Identify which cell holds the provided text, then report its (x, y) central coordinate. 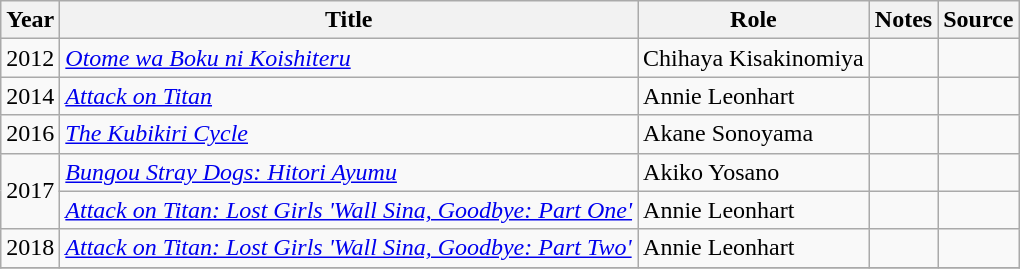
Otome wa Boku ni Koishiteru (349, 58)
Akane Sonoyama (754, 134)
Akiko Yosano (754, 172)
Attack on Titan: Lost Girls 'Wall Sina, Goodbye: Part One' (349, 210)
Chihaya Kisakinomiya (754, 58)
2014 (30, 96)
Bungou Stray Dogs: Hitori Ayumu (349, 172)
The Kubikiri Cycle (349, 134)
2018 (30, 248)
2016 (30, 134)
2017 (30, 191)
2012 (30, 58)
Role (754, 20)
Title (349, 20)
Attack on Titan: Lost Girls 'Wall Sina, Goodbye: Part Two' (349, 248)
Source (978, 20)
Attack on Titan (349, 96)
Year (30, 20)
Notes (903, 20)
